Identify which cell holds the provided text, then report its [x, y] central coordinate. 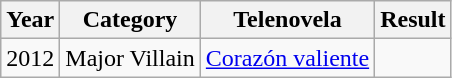
Category [130, 20]
2012 [30, 58]
Year [30, 20]
Telenovela [287, 20]
Major Villain [130, 58]
Result [413, 20]
Corazón valiente [287, 58]
